Provide the [x, y] coordinate of the cell's center where the given text is located.  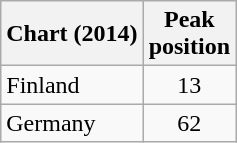
13 [189, 85]
Peakposition [189, 34]
Germany [72, 123]
62 [189, 123]
Chart (2014) [72, 34]
Finland [72, 85]
